Locate the cell with the specified text and output its [x, y] center coordinate. 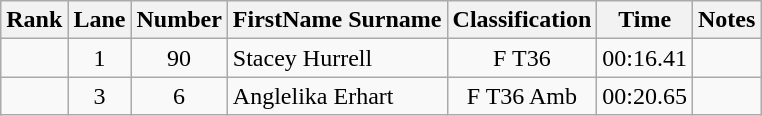
3 [100, 96]
F T36 [522, 58]
Classification [522, 20]
1 [100, 58]
F T36 Amb [522, 96]
90 [179, 58]
Number [179, 20]
Lane [100, 20]
Stacey Hurrell [337, 58]
6 [179, 96]
00:20.65 [645, 96]
00:16.41 [645, 58]
Notes [727, 20]
Rank [34, 20]
Time [645, 20]
Anglelika Erhart [337, 96]
FirstName Surname [337, 20]
